Provide the [x, y] coordinate of the cell's center where the given text is located.  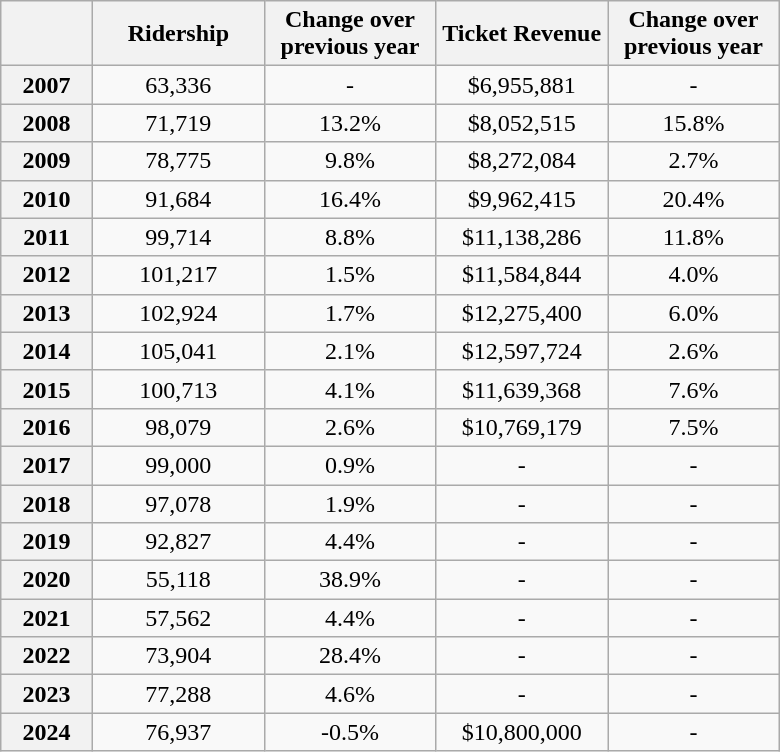
98,079 [178, 427]
2007 [47, 85]
$8,052,515 [522, 123]
$11,584,844 [522, 275]
$10,800,000 [522, 732]
38.9% [350, 580]
$8,272,084 [522, 161]
2008 [47, 123]
$12,275,400 [522, 313]
2.7% [694, 161]
105,041 [178, 351]
8.8% [350, 237]
2016 [47, 427]
28.4% [350, 656]
2010 [47, 199]
$11,639,368 [522, 389]
$6,955,881 [522, 85]
6.0% [694, 313]
Ridership [178, 34]
2009 [47, 161]
$9,962,415 [522, 199]
91,684 [178, 199]
4.1% [350, 389]
99,000 [178, 465]
2018 [47, 503]
20.4% [694, 199]
2011 [47, 237]
9.8% [350, 161]
63,336 [178, 85]
77,288 [178, 694]
$10,769,179 [522, 427]
78,775 [178, 161]
0.9% [350, 465]
73,904 [178, 656]
2021 [47, 618]
1.5% [350, 275]
99,714 [178, 237]
4.0% [694, 275]
102,924 [178, 313]
7.5% [694, 427]
15.8% [694, 123]
71,719 [178, 123]
13.2% [350, 123]
4.6% [350, 694]
$11,138,286 [522, 237]
57,562 [178, 618]
2023 [47, 694]
-0.5% [350, 732]
2022 [47, 656]
11.8% [694, 237]
2020 [47, 580]
$12,597,724 [522, 351]
97,078 [178, 503]
2013 [47, 313]
16.4% [350, 199]
2012 [47, 275]
76,937 [178, 732]
2024 [47, 732]
55,118 [178, 580]
2017 [47, 465]
1.9% [350, 503]
2014 [47, 351]
2.1% [350, 351]
Ticket Revenue [522, 34]
1.7% [350, 313]
100,713 [178, 389]
92,827 [178, 542]
2015 [47, 389]
7.6% [694, 389]
101,217 [178, 275]
2019 [47, 542]
